Find where the given text appears and provide that cell's center as (x, y) coordinate. 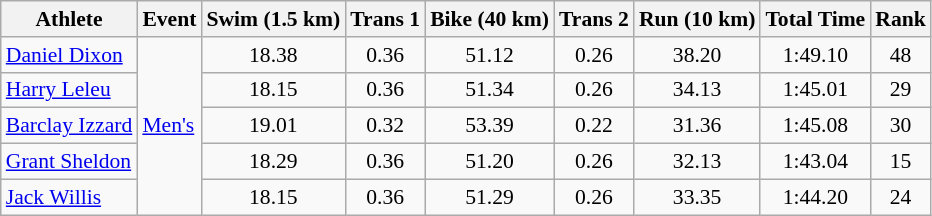
Daniel Dixon (70, 55)
0.22 (594, 126)
Bike (40 km) (490, 19)
Total Time (815, 19)
1:44.20 (815, 197)
1:45.08 (815, 126)
Trans 1 (385, 19)
Swim (1.5 km) (273, 19)
1:45.01 (815, 90)
18.29 (273, 162)
Run (10 km) (697, 19)
31.36 (697, 126)
48 (900, 55)
51.29 (490, 197)
51.34 (490, 90)
38.20 (697, 55)
18.38 (273, 55)
Harry Leleu (70, 90)
51.20 (490, 162)
0.32 (385, 126)
Athlete (70, 19)
Grant Sheldon (70, 162)
Event (169, 19)
19.01 (273, 126)
32.13 (697, 162)
15 (900, 162)
1:49.10 (815, 55)
1:43.04 (815, 162)
33.35 (697, 197)
Barclay Izzard (70, 126)
53.39 (490, 126)
30 (900, 126)
29 (900, 90)
Jack Willis (70, 197)
34.13 (697, 90)
Men's (169, 126)
51.12 (490, 55)
Trans 2 (594, 19)
24 (900, 197)
Rank (900, 19)
